Pinpoint the cell where the given text exists, returning its [X, Y] midpoint coordinate. 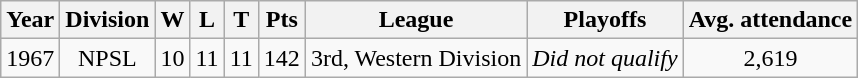
1967 [30, 58]
3rd, Western Division [416, 58]
142 [282, 58]
T [241, 20]
Did not qualify [605, 58]
L [207, 20]
2,619 [770, 58]
10 [172, 58]
W [172, 20]
Division [108, 20]
Year [30, 20]
Playoffs [605, 20]
Avg. attendance [770, 20]
Pts [282, 20]
NPSL [108, 58]
League [416, 20]
